Return the [x, y] coordinate for the center point of the cell that contains the specified text.  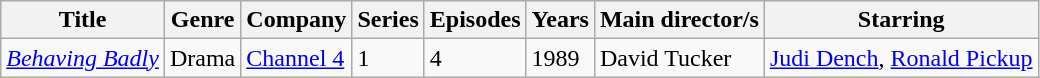
Starring [901, 20]
4 [475, 58]
Series [388, 20]
Company [296, 20]
Episodes [475, 20]
Judi Dench, Ronald Pickup [901, 58]
1 [388, 58]
Drama [202, 58]
Title [83, 20]
Genre [202, 20]
David Tucker [679, 58]
Behaving Badly [83, 58]
Channel 4 [296, 58]
1989 [560, 58]
Years [560, 20]
Main director/s [679, 20]
